Determine the [X, Y] coordinate at the center of the cell enclosing the given text.  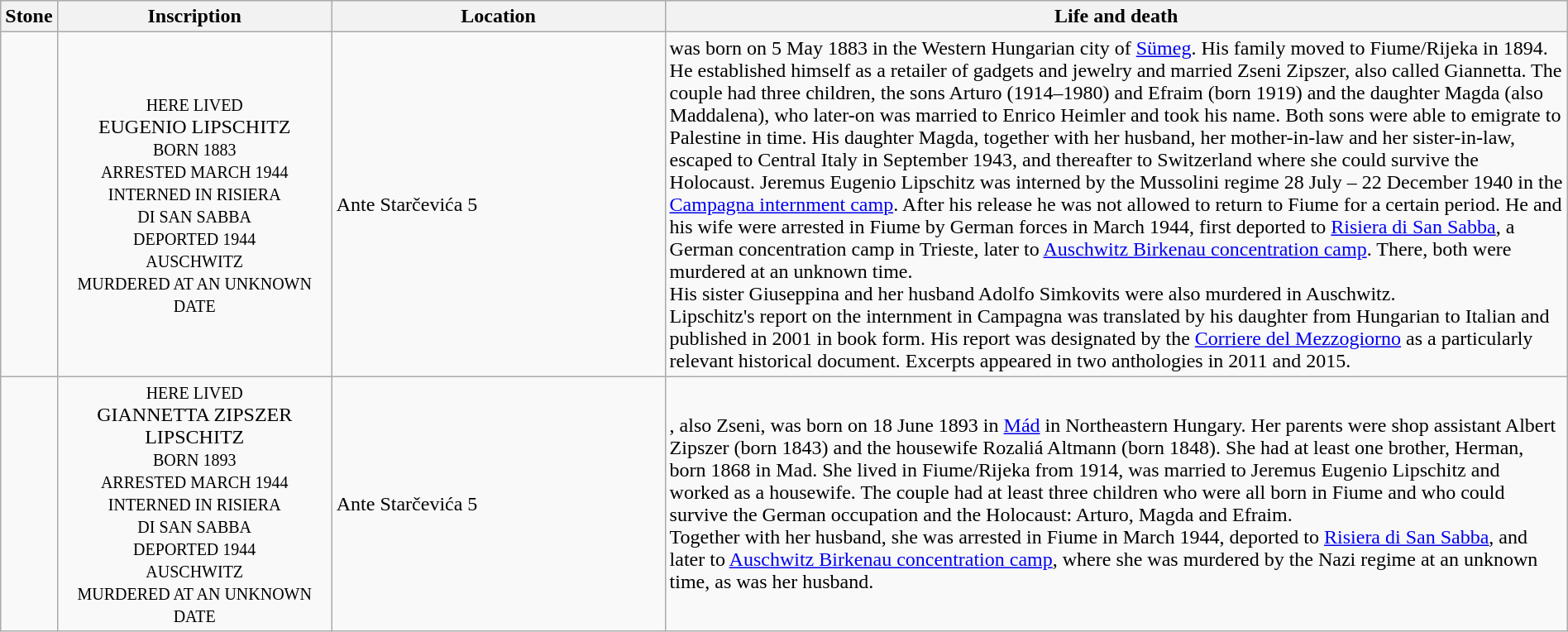
Location [498, 17]
Life and death [1116, 17]
Inscription [194, 17]
HERE LIVEDEUGENIO LIPSCHITZBORN 1883ARRESTED MARCH 1944INTERNED IN RISIERADI SAN SABBADEPORTED 1944AUSCHWITZMURDERED AT AN UNKNOWN DATE [194, 204]
Stone [29, 17]
HERE LIVEDGIANNETTA ZIPSZERLIPSCHITZBORN 1893ARRESTED MARCH 1944INTERNED IN RISIERADI SAN SABBADEPORTED 1944AUSCHWITZMURDERED AT AN UNKNOWN DATE [194, 504]
